Capture the cell that displays the provided text and extract its (x, y) central coordinate. 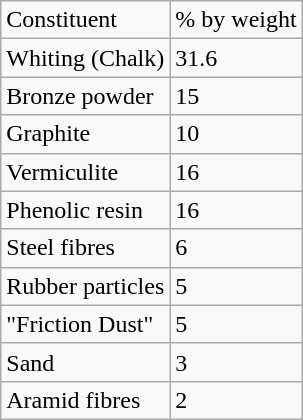
"Friction Dust" (86, 324)
2 (236, 400)
Vermiculite (86, 172)
% by weight (236, 20)
Constituent (86, 20)
Steel fibres (86, 248)
Rubber particles (86, 286)
3 (236, 362)
Phenolic resin (86, 210)
Aramid fibres (86, 400)
Graphite (86, 134)
15 (236, 96)
6 (236, 248)
Whiting (Chalk) (86, 58)
Bronze powder (86, 96)
Sand (86, 362)
31.6 (236, 58)
10 (236, 134)
